Provide the [x, y] coordinate of the cell's center where the given text is located.  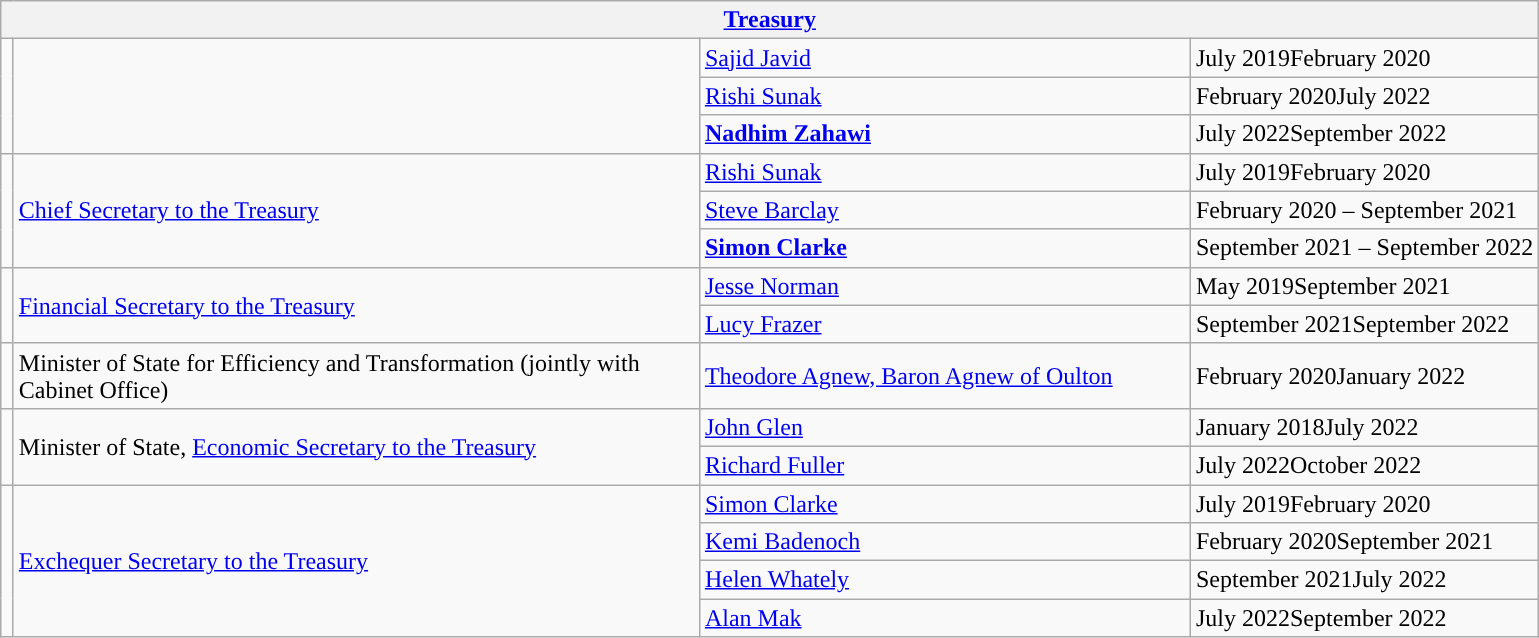
Chief Secretary to the Treasury [356, 210]
January 2018July 2022 [1364, 427]
Exchequer Secretary to the Treasury [356, 560]
May 2019September 2021 [1364, 286]
February 2020January 2022 [1364, 376]
Minister of State for Efficiency and Transformation (jointly with Cabinet Office) [356, 376]
Financial Secretary to the Treasury [356, 305]
Treasury [770, 20]
September 2021July 2022 [1364, 580]
Richard Fuller [944, 465]
John Glen [944, 427]
September 2021September 2022 [1364, 324]
Steve Barclay [944, 210]
Sajid Javid [944, 58]
February 2020July 2022 [1364, 96]
Alan Mak [944, 618]
February 2020 – September 2021 [1364, 210]
February 2020September 2021 [1364, 542]
Minister of State, Economic Secretary to the Treasury [356, 446]
Lucy Frazer [944, 324]
Theodore Agnew, Baron Agnew of Oulton [944, 376]
September 2021 – September 2022 [1364, 248]
Nadhim Zahawi [944, 134]
Kemi Badenoch [944, 542]
Jesse Norman [944, 286]
Helen Whately [944, 580]
July 2022October 2022 [1364, 465]
